Determine the [x, y] coordinate at the center of the cell enclosing the given text.  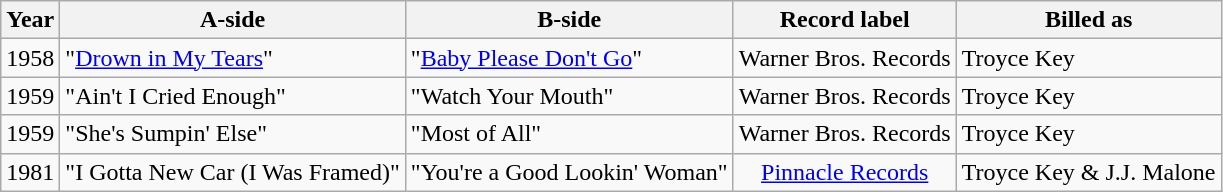
B-side [569, 20]
"Watch Your Mouth" [569, 96]
Record label [844, 20]
Billed as [1088, 20]
Pinnacle Records [844, 172]
1981 [30, 172]
"Most of All" [569, 134]
"Drown in My Tears" [233, 58]
"Baby Please Don't Go" [569, 58]
"I Gotta New Car (I Was Framed)" [233, 172]
"She's Sumpin' Else" [233, 134]
"You're a Good Lookin' Woman" [569, 172]
"Ain't I Cried Enough" [233, 96]
A-side [233, 20]
Troyce Key & J.J. Malone [1088, 172]
1958 [30, 58]
Year [30, 20]
